Extract the (X, Y) coordinate from the center of the cell holding the provided text.  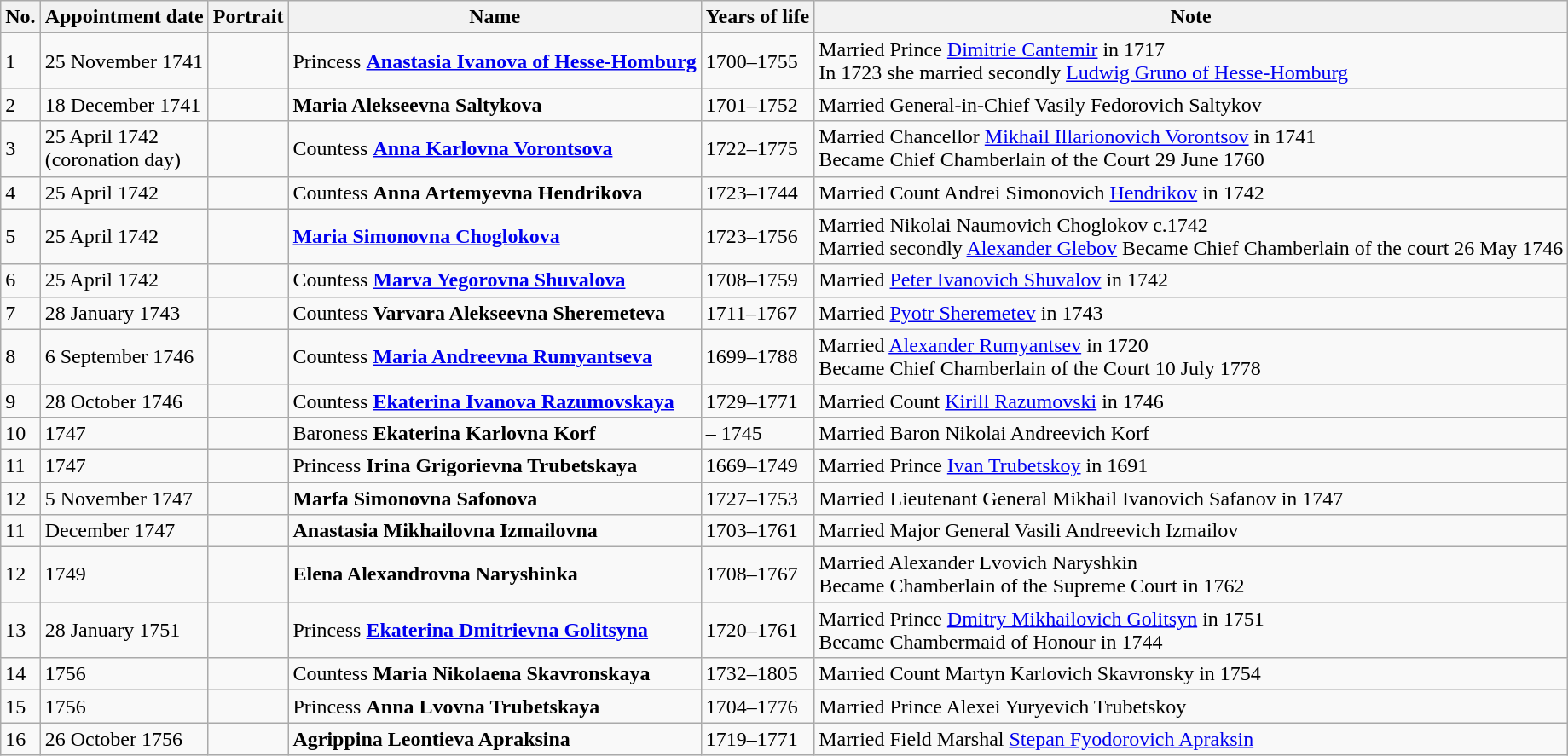
10 (20, 433)
Portrait (248, 17)
Countess Maria Andreevna Rumyantseva (495, 356)
1720–1761 (757, 631)
Note (1191, 17)
Marfa Simonovna Safonova (495, 499)
1729–1771 (757, 401)
– 1745 (757, 433)
1711–1767 (757, 313)
5 November 1747 (124, 499)
2 (20, 105)
1708–1759 (757, 280)
Married Count Andrei Simonovich Hendrikov in 1742 (1191, 193)
1703–1761 (757, 531)
Appointment date (124, 17)
Married Baron Nikolai Andreevich Korf (1191, 433)
1 (20, 61)
Maria Simonovna Choglokova (495, 237)
6 (20, 280)
Married Lieutenant General Mikhail Ivanovich Safanov in 1747 (1191, 499)
Princess Irina Grigorievna Trubetskaya (495, 465)
Princess Anna Lvovna Trubetskaya (495, 707)
4 (20, 193)
1732–1805 (757, 674)
Years of life (757, 17)
25 April 1742(coronation day) (124, 148)
Countess Maria Nikolaena Skavronskaya (495, 674)
December 1747 (124, 531)
1704–1776 (757, 707)
Countess Marva Yegorovna Shuvalova (495, 280)
1701–1752 (757, 105)
15 (20, 707)
6 September 1746 (124, 356)
8 (20, 356)
26 October 1756 (124, 739)
Married Prince Dimitrie Cantemir in 1717In 1723 she married secondly Ludwig Gruno of Hesse-Homburg (1191, 61)
18 December 1741 (124, 105)
Countess Ekaterina Ivanova Razumovskaya (495, 401)
Agrippina Leontieva Apraksina (495, 739)
1669–1749 (757, 465)
Princess Anastasia Ivanova of Hesse-Homburg (495, 61)
Married Prince Ivan Trubetskoy in 1691 (1191, 465)
16 (20, 739)
Married Field Marshal Stepan Fyodorovich Apraksin (1191, 739)
28 January 1751 (124, 631)
14 (20, 674)
Baroness Ekaterina Karlovna Korf (495, 433)
Elena Alexandrovna Naryshinka (495, 574)
Married Major General Vasili Andreevich Izmailov (1191, 531)
Married General-in-Chief Vasily Fedorovich Saltykov (1191, 105)
Maria Alekseevna Saltykova (495, 105)
Married Prince Alexei Yuryevich Trubetskoy (1191, 707)
1699–1788 (757, 356)
Married Alexander Rumyantsev in 1720Became Chief Chamberlain of the Court 10 July 1778 (1191, 356)
28 October 1746 (124, 401)
9 (20, 401)
Married Count Kirill Razumovski in 1746 (1191, 401)
5 (20, 237)
Married Chancellor Mikhail Illarionovich Vorontsov in 1741Became Chief Chamberlain of the Court 29 June 1760 (1191, 148)
No. (20, 17)
Married Alexander Lvovich NaryshkinBecame Chamberlain of the Supreme Court in 1762 (1191, 574)
Countess Anna Karlovna Vorontsova (495, 148)
1708–1767 (757, 574)
28 January 1743 (124, 313)
1722–1775 (757, 148)
3 (20, 148)
25 November 1741 (124, 61)
Princess Ekaterina Dmitrievna Golitsyna (495, 631)
1700–1755 (757, 61)
Name (495, 17)
Married Pyotr Sheremetev in 1743 (1191, 313)
Anastasia Mikhailovna Izmailovna (495, 531)
Married Prince Dmitry Mikhailovich Golitsyn in 1751Became Chambermaid of Honour in 1744 (1191, 631)
Married Nikolai Naumovich Choglokov c.1742Married secondly Alexander Glebov Became Chief Chamberlain of the court 26 May 1746 (1191, 237)
1727–1753 (757, 499)
Married Peter Ivanovich Shuvalov in 1742 (1191, 280)
1723–1756 (757, 237)
7 (20, 313)
Countess Varvara Alekseevna Sheremeteva (495, 313)
1719–1771 (757, 739)
1749 (124, 574)
Married Count Martyn Karlovich Skavronsky in 1754 (1191, 674)
Countess Anna Artemyevna Hendrikova (495, 193)
1723–1744 (757, 193)
13 (20, 631)
